Determine the [X, Y] coordinate at the center of the cell enclosing the given text.  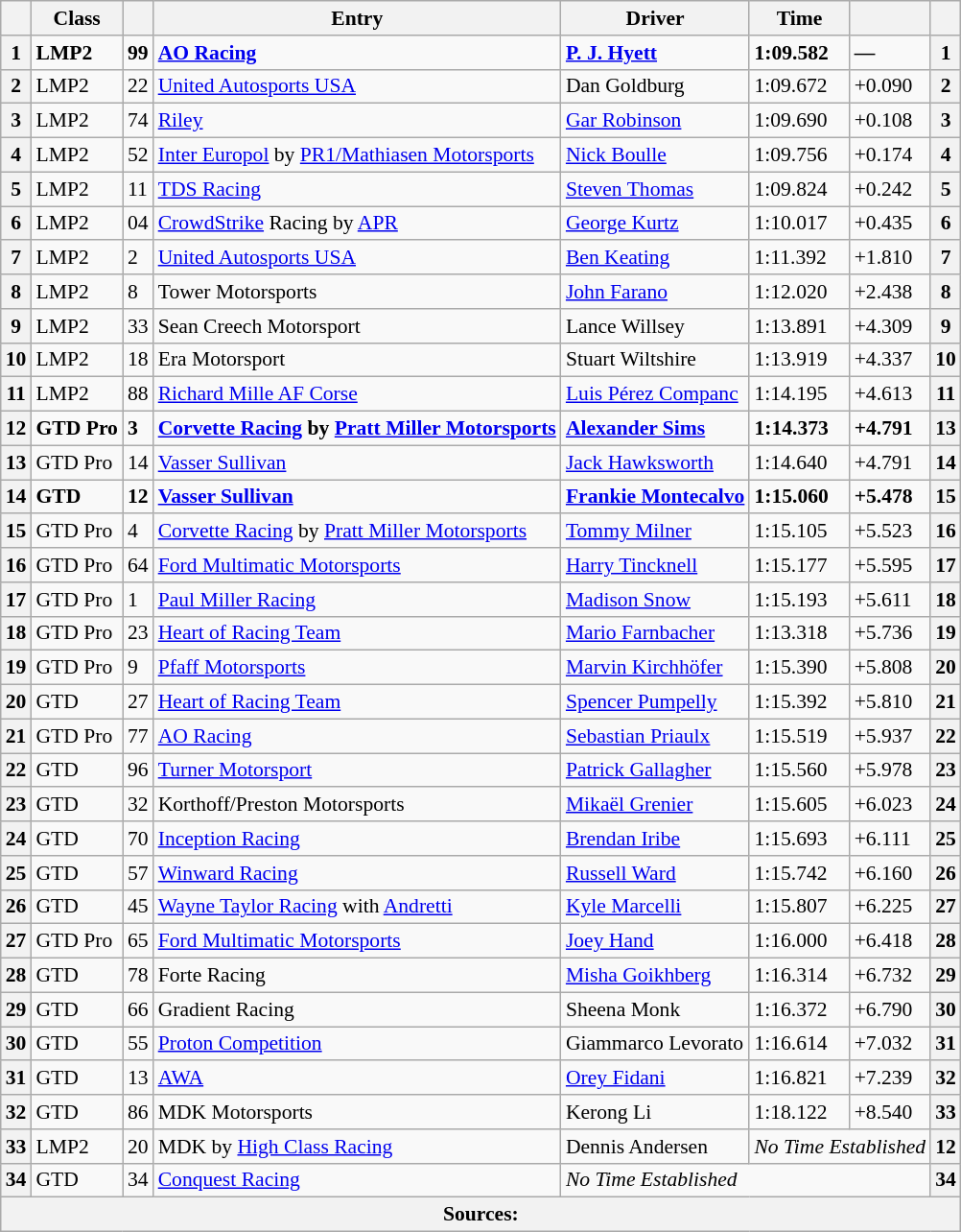
Sheena Monk [656, 1009]
Korthoff/Preston Motorsports [357, 805]
Proton Competition [357, 1044]
1:13.318 [799, 633]
Harry Tincknell [656, 565]
+0.242 [890, 189]
1:12.020 [799, 292]
+5.523 [890, 532]
Tower Motorsports [357, 292]
Mario Farnbacher [656, 633]
Steven Thomas [656, 189]
Sean Creech Motorsport [357, 326]
AWA [357, 1078]
Driver [656, 18]
Kyle Marcelli [656, 907]
1:14.195 [799, 394]
1:09.690 [799, 121]
1:15.693 [799, 839]
Dennis Andersen [656, 1147]
+5.736 [890, 633]
1:13.891 [799, 326]
1:09.582 [799, 53]
Frankie Montecalvo [656, 497]
1:09.756 [799, 155]
+6.023 [890, 805]
+0.108 [890, 121]
Ben Keating [656, 258]
1:18.122 [799, 1112]
+6.790 [890, 1009]
Giammarco Levorato [656, 1044]
+6.111 [890, 839]
1:15.519 [799, 736]
+2.438 [890, 292]
Entry [357, 18]
Stuart Wiltshire [656, 360]
Paul Miller Racing [357, 600]
MDK Motorsports [357, 1112]
+7.239 [890, 1078]
CrowdStrike Racing by APR [357, 224]
+5.611 [890, 600]
99 [138, 53]
+1.810 [890, 258]
Spencer Pumpelly [656, 702]
1:15.105 [799, 532]
+5.937 [890, 736]
+5.808 [890, 668]
1:15.560 [799, 770]
Richard Mille AF Corse [357, 394]
Misha Goikhberg [656, 976]
1:15.807 [799, 907]
64 [138, 565]
Wayne Taylor Racing with Andretti [357, 907]
96 [138, 770]
Brendan Iribe [656, 839]
Conquest Racing [357, 1180]
Kerong Li [656, 1112]
+6.732 [890, 976]
70 [138, 839]
+6.418 [890, 941]
Winward Racing [357, 873]
Gradient Racing [357, 1009]
+5.595 [890, 565]
+7.032 [890, 1044]
Jack Hawksworth [656, 462]
Alexander Sims [656, 429]
Forte Racing [357, 976]
1:15.193 [799, 600]
Marvin Kirchhöfer [656, 668]
+5.478 [890, 497]
+4.309 [890, 326]
1:15.390 [799, 668]
Riley [357, 121]
52 [138, 155]
65 [138, 941]
Dan Goldburg [656, 86]
1:16.314 [799, 976]
Time [799, 18]
1:15.605 [799, 805]
Nick Boulle [656, 155]
— [890, 53]
Patrick Gallagher [656, 770]
Pfaff Motorsports [357, 668]
Gar Robinson [656, 121]
1:16.821 [799, 1078]
86 [138, 1112]
P. J. Hyett [656, 53]
1:10.017 [799, 224]
78 [138, 976]
+4.613 [890, 394]
+4.337 [890, 360]
TDS Racing [357, 189]
Class [77, 18]
Sources: [481, 1215]
88 [138, 394]
+5.810 [890, 702]
George Kurtz [656, 224]
Lance Willsey [656, 326]
+5.978 [890, 770]
1:09.824 [799, 189]
1:14.640 [799, 462]
+6.160 [890, 873]
1:15.177 [799, 565]
+0.174 [890, 155]
+0.435 [890, 224]
Mikaël Grenier [656, 805]
Turner Motorsport [357, 770]
Inception Racing [357, 839]
66 [138, 1009]
45 [138, 907]
+8.540 [890, 1112]
Russell Ward [656, 873]
Era Motorsport [357, 360]
Inter Europol by PR1/Mathiasen Motorsports [357, 155]
1:15.060 [799, 497]
John Farano [656, 292]
1:15.742 [799, 873]
57 [138, 873]
Sebastian Priaulx [656, 736]
Orey Fidani [656, 1078]
1:16.000 [799, 941]
+6.225 [890, 907]
Luis Pérez Companc [656, 394]
1:15.392 [799, 702]
Madison Snow [656, 600]
55 [138, 1044]
1:11.392 [799, 258]
1:16.372 [799, 1009]
04 [138, 224]
1:09.672 [799, 86]
1:13.919 [799, 360]
Tommy Milner [656, 532]
77 [138, 736]
Joey Hand [656, 941]
+0.090 [890, 86]
74 [138, 121]
1:16.614 [799, 1044]
MDK by High Class Racing [357, 1147]
1:14.373 [799, 429]
